Locate the cell with the specified text and output its [x, y] center coordinate. 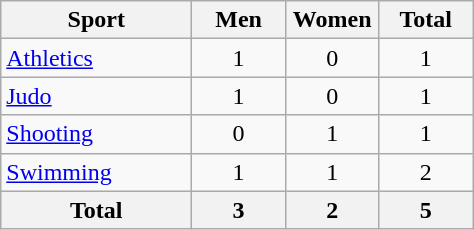
Women [332, 20]
5 [426, 210]
Men [239, 20]
Shooting [96, 134]
Athletics [96, 58]
3 [239, 210]
Judo [96, 96]
Sport [96, 20]
Swimming [96, 172]
